Provide the (X, Y) coordinate of the cell's center where the given text is located.  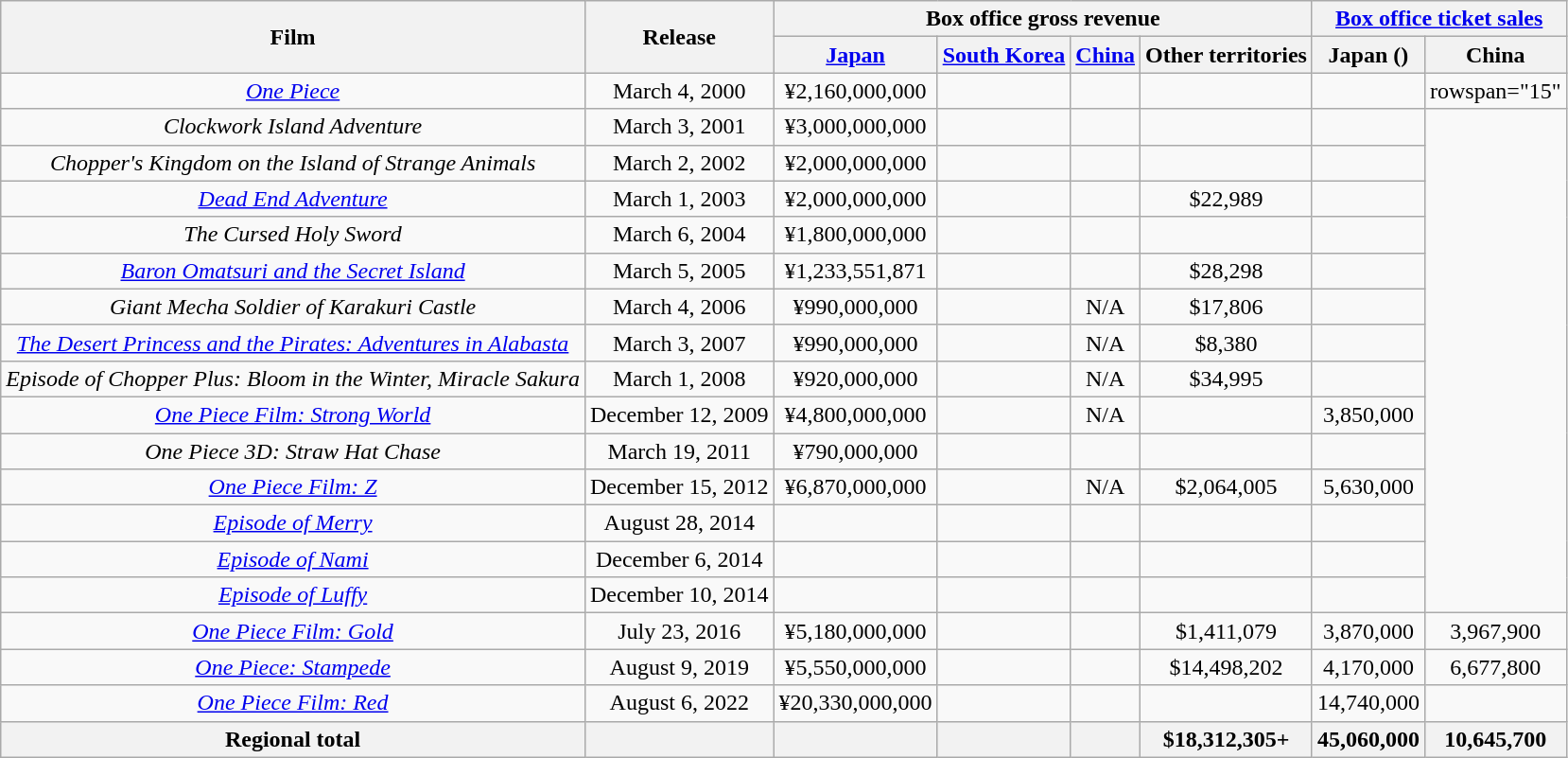
3,850,000 (1368, 414)
5,630,000 (1368, 487)
Regional total (293, 739)
December 10, 2014 (679, 595)
Release (679, 37)
March 4, 2006 (679, 307)
August 9, 2019 (679, 667)
¥5,550,000,000 (855, 667)
$8,380 (1227, 343)
March 4, 2000 (679, 91)
March 19, 2011 (679, 451)
Film (293, 37)
Giant Mecha Soldier of Karakuri Castle (293, 307)
Baron Omatsuri and the Secret Island (293, 271)
August 6, 2022 (679, 703)
Clockwork Island Adventure (293, 127)
¥790,000,000 (855, 451)
December 15, 2012 (679, 487)
Box office gross revenue (1042, 19)
¥6,870,000,000 (855, 487)
¥2,160,000,000 (855, 91)
March 2, 2002 (679, 163)
One Piece: Stampede (293, 667)
March 1, 2008 (679, 379)
6,677,800 (1495, 667)
July 23, 2016 (679, 631)
March 5, 2005 (679, 271)
¥5,180,000,000 (855, 631)
One Piece Film: Gold (293, 631)
45,060,000 (1368, 739)
$1,411,079 (1227, 631)
One Piece Film: Z (293, 487)
One Piece 3D: Straw Hat Chase (293, 451)
14,740,000 (1368, 703)
August 28, 2014 (679, 523)
rowspan="15" (1495, 91)
March 3, 2001 (679, 127)
March 3, 2007 (679, 343)
March 6, 2004 (679, 235)
Episode of Nami (293, 559)
Episode of Merry (293, 523)
10,645,700 (1495, 739)
4,170,000 (1368, 667)
Box office ticket sales (1439, 19)
¥4,800,000,000 (855, 414)
3,967,900 (1495, 631)
One Piece Film: Red (293, 703)
$28,298 (1227, 271)
December 12, 2009 (679, 414)
¥920,000,000 (855, 379)
$18,312,305+ (1227, 739)
¥3,000,000,000 (855, 127)
Episode of Luffy (293, 595)
$14,498,202 (1227, 667)
December 6, 2014 (679, 559)
¥20,330,000,000 (855, 703)
3,870,000 (1368, 631)
Japan () (1368, 55)
$34,995 (1227, 379)
The Cursed Holy Sword (293, 235)
¥1,233,551,871 (855, 271)
$2,064,005 (1227, 487)
The Desert Princess and the Pirates: Adventures in Alabasta (293, 343)
Episode of Chopper Plus: Bloom in the Winter, Miracle Sakura (293, 379)
$22,989 (1227, 199)
South Korea (1004, 55)
March 1, 2003 (679, 199)
Other territories (1227, 55)
One Piece Film: Strong World (293, 414)
$17,806 (1227, 307)
¥1,800,000,000 (855, 235)
One Piece (293, 91)
Chopper's Kingdom on the Island of Strange Animals (293, 163)
Dead End Adventure (293, 199)
Japan (855, 55)
